Provide the [X, Y] coordinate of the cell's center where the given text is located.  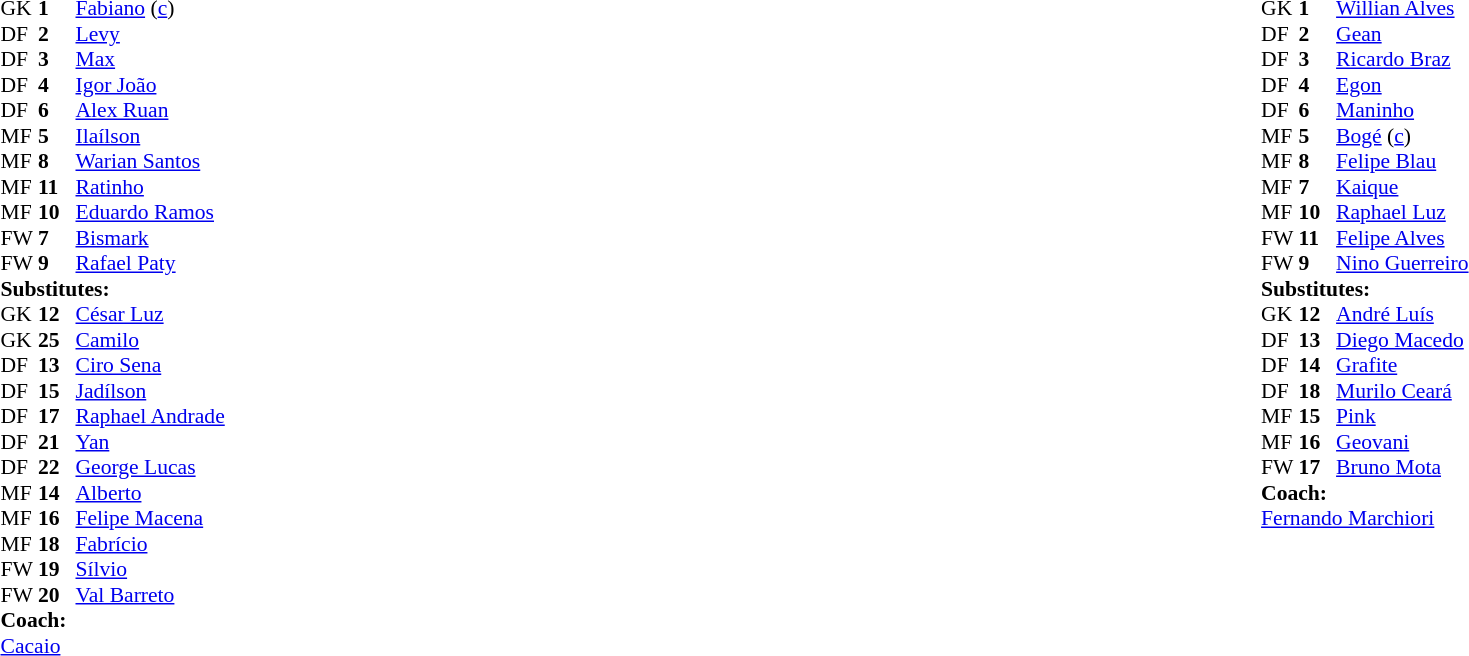
Raphael Andrade [150, 417]
Alberto [150, 493]
22 [57, 467]
21 [57, 442]
Alex Ruan [150, 111]
Ciro Sena [150, 365]
Bruno Mota [1402, 467]
Maninho [1402, 111]
Bismark [150, 238]
George Lucas [150, 467]
Fernando Marchiori [1364, 519]
Raphael Luz [1402, 213]
Ricardo Braz [1402, 59]
Geovani [1402, 442]
Warian Santos [150, 161]
Kaique [1402, 187]
Val Barreto [150, 595]
Gean [1402, 34]
25 [57, 340]
Sílvio [150, 569]
Eduardo Ramos [150, 213]
Rafael Paty [150, 263]
Felipe Alves [1402, 238]
André Luís [1402, 315]
Felipe Blau [1402, 161]
Fabrício [150, 544]
Felipe Macena [150, 519]
Diego Macedo [1402, 340]
Ilaílson [150, 136]
Jadílson [150, 391]
Yan [150, 442]
Pink [1402, 417]
Bogé (c) [1402, 136]
Igor João [150, 85]
César Luz [150, 315]
20 [57, 595]
Max [150, 59]
19 [57, 569]
Ratinho [150, 187]
Grafite [1402, 365]
Levy [150, 34]
Murilo Ceará [1402, 391]
Camilo [150, 340]
Egon [1402, 85]
Nino Guerreiro [1402, 263]
